Search for the cell housing the specified text and yield its [X, Y] center coordinate. 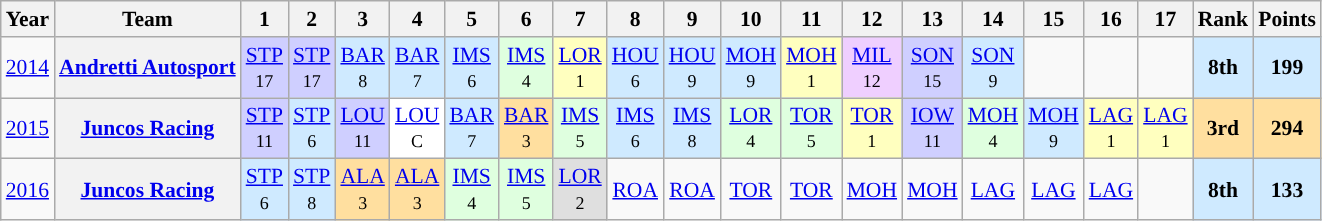
Andretti Autosport [148, 68]
MIL12 [872, 68]
LOUC [418, 128]
STP11 [264, 128]
2015 [28, 128]
HOU6 [636, 68]
3rd [1224, 128]
LOR1 [580, 68]
TOR5 [812, 128]
294 [1287, 128]
2016 [28, 190]
LOR2 [580, 190]
Year [28, 19]
3 [362, 19]
Team [148, 19]
17 [1165, 19]
IMS8 [692, 128]
SON9 [994, 68]
1 [264, 19]
MOH4 [994, 128]
199 [1287, 68]
IOW11 [932, 128]
6 [526, 19]
LOU11 [362, 128]
Rank [1224, 19]
14 [994, 19]
2014 [28, 68]
HOU9 [692, 68]
9 [692, 19]
11 [812, 19]
STP8 [312, 190]
7 [580, 19]
8 [636, 19]
5 [472, 19]
15 [1054, 19]
10 [752, 19]
13 [932, 19]
MOH1 [812, 68]
133 [1287, 190]
BAR8 [362, 68]
2 [312, 19]
12 [872, 19]
TOR1 [872, 128]
Points [1287, 19]
16 [1111, 19]
BAR3 [526, 128]
LOR4 [752, 128]
4 [418, 19]
SON15 [932, 68]
